Pinpoint the cell where the given text exists, returning its [X, Y] midpoint coordinate. 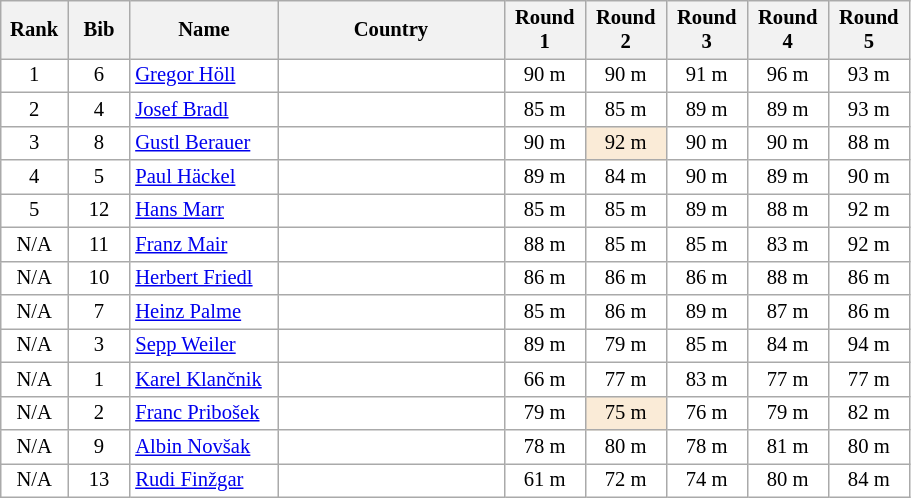
Franz Mair [204, 244]
11 [100, 244]
61 m [544, 480]
72 m [626, 480]
6 [100, 75]
Country [392, 29]
Name [204, 29]
76 m [706, 413]
Sepp Weiler [204, 345]
Bib [100, 29]
82 m [868, 413]
75 m [626, 413]
Franc Pribošek [204, 413]
Gregor Höll [204, 75]
Round 5 [868, 29]
Round 4 [788, 29]
Rank [34, 29]
10 [100, 278]
Herbert Friedl [204, 278]
94 m [868, 345]
96 m [788, 75]
13 [100, 480]
8 [100, 143]
9 [100, 447]
Albin Novšak [204, 447]
87 m [788, 311]
Hans Marr [204, 210]
Rudi Finžgar [204, 480]
Paul Häckel [204, 177]
74 m [706, 480]
81 m [788, 447]
7 [100, 311]
Josef Bradl [204, 109]
Round 1 [544, 29]
Round 2 [626, 29]
Heinz Palme [204, 311]
91 m [706, 75]
Gustl Berauer [204, 143]
Karel Klančnik [204, 379]
66 m [544, 379]
Round 3 [706, 29]
12 [100, 210]
